Detect which cell encompasses the target text, then output its (x, y) center coordinate. 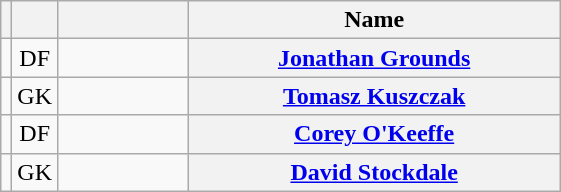
Name (374, 20)
Tomasz Kuszczak (374, 96)
Corey O'Keeffe (374, 134)
David Stockdale (374, 172)
Jonathan Grounds (374, 58)
